Scan for the cell matching the given text and deliver its (x, y) coordinate at center. 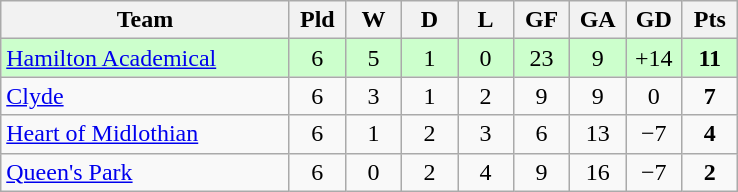
Clyde (146, 96)
Pts (710, 20)
L (486, 20)
D (429, 20)
Hamilton Academical (146, 58)
Heart of Midlothian (146, 134)
5 (373, 58)
W (373, 20)
Queen's Park (146, 172)
16 (598, 172)
GF (542, 20)
GA (598, 20)
23 (542, 58)
Team (146, 20)
+14 (654, 58)
13 (598, 134)
Pld (317, 20)
7 (710, 96)
GD (654, 20)
11 (710, 58)
